Find where the given text appears and provide that cell's center as (X, Y) coordinate. 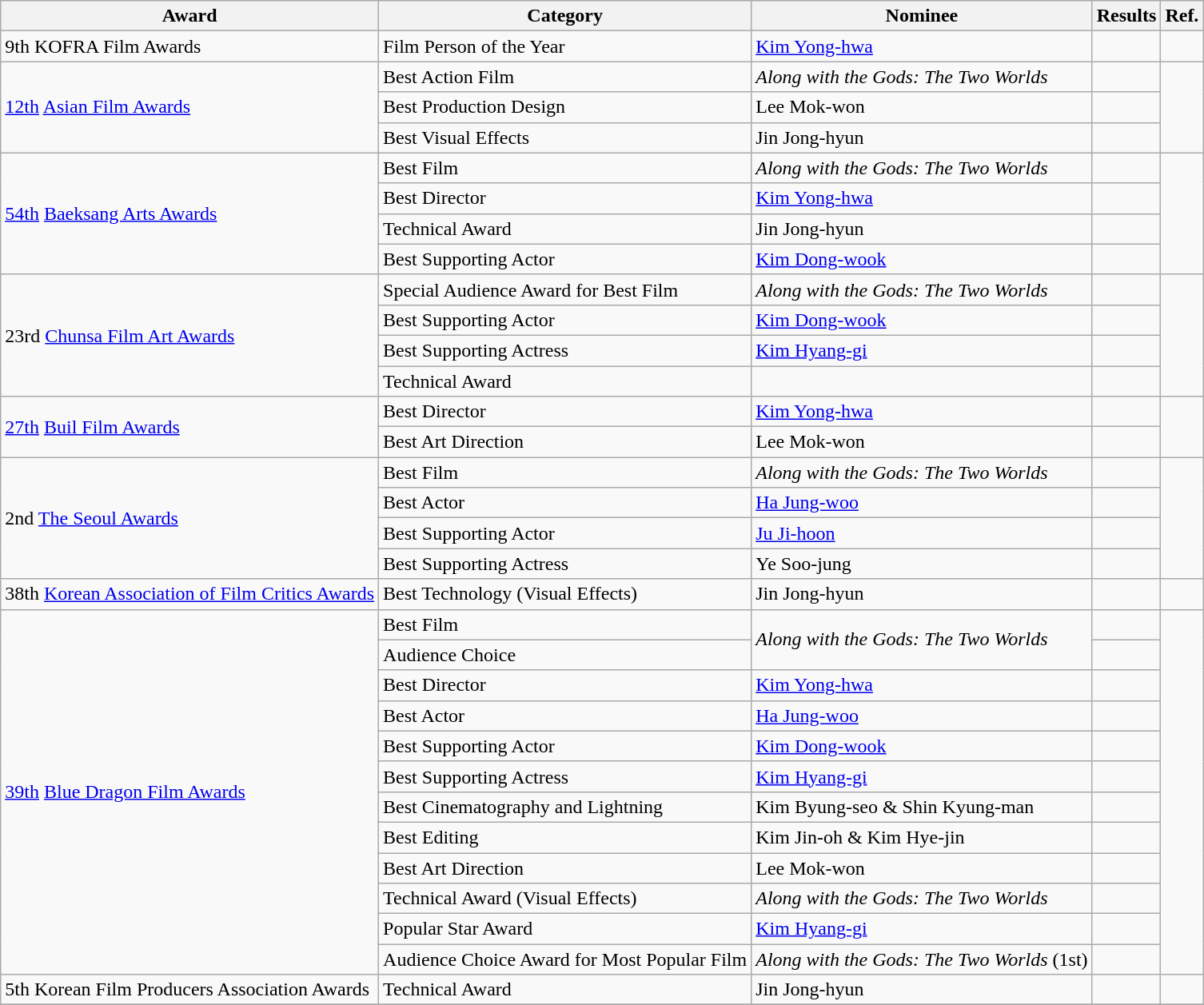
Special Audience Award for Best Film (565, 289)
Nominee (922, 16)
Ref. (1182, 16)
Film Person of the Year (565, 46)
Ye Soo-jung (922, 564)
38th Korean Association of Film Critics Awards (190, 594)
2nd The Seoul Awards (190, 518)
Best Cinematography and Lightning (565, 807)
23rd Chunsa Film Art Awards (190, 335)
Award (190, 16)
Technical Award (Visual Effects) (565, 899)
Kim Byung-seo & Shin Kyung-man (922, 807)
27th Buil Film Awards (190, 427)
Results (1126, 16)
Audience Choice Award for Most Popular Film (565, 959)
Best Production Design (565, 107)
5th Korean Film Producers Association Awards (190, 990)
Best Editing (565, 837)
Popular Star Award (565, 929)
12th Asian Film Awards (190, 107)
39th Blue Dragon Film Awards (190, 792)
Best Visual Effects (565, 138)
Ju Ji-hoon (922, 533)
9th KOFRA Film Awards (190, 46)
Category (565, 16)
Audience Choice (565, 655)
54th Baeksang Arts Awards (190, 213)
Best Technology (Visual Effects) (565, 594)
Kim Jin-oh & Kim Hye-jin (922, 837)
Along with the Gods: The Two Worlds (1st) (922, 959)
Best Action Film (565, 77)
